Output the (x, y) coordinate of the center of the cell containing the given text.  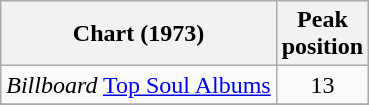
Peakposition (322, 34)
13 (322, 85)
Chart (1973) (138, 34)
Billboard Top Soul Albums (138, 85)
